Return [x, y] of the center of cell containing provided text 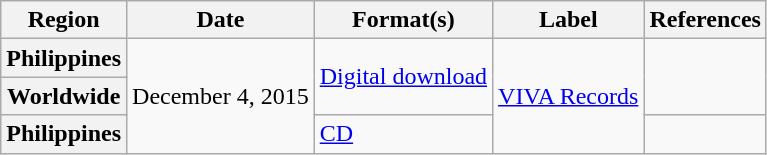
December 4, 2015 [221, 96]
Label [568, 20]
Digital download [403, 77]
References [706, 20]
VIVA Records [568, 96]
Region [64, 20]
Date [221, 20]
Format(s) [403, 20]
CD [403, 134]
Worldwide [64, 96]
